Determine the (x, y) coordinate at the center of the cell enclosing the given text.  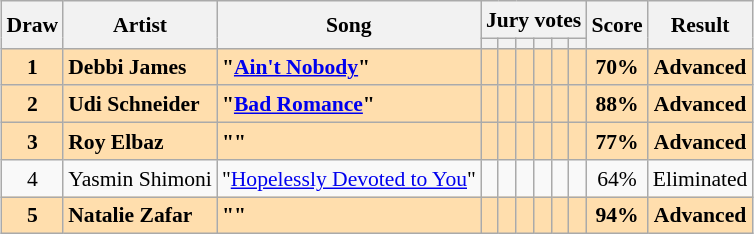
Song (349, 24)
88% (616, 104)
Roy Elbaz (140, 142)
Debbi James (140, 66)
Artist (140, 24)
64% (616, 178)
"Bad Romance" (349, 104)
Score (616, 24)
"Ain't Nobody" (349, 66)
5 (33, 216)
Jury votes (534, 20)
77% (616, 142)
4 (33, 178)
1 (33, 66)
Udi Schneider (140, 104)
"Hopelessly Devoted to You" (349, 178)
Yasmin Shimoni (140, 178)
70% (616, 66)
Eliminated (700, 178)
Draw (33, 24)
3 (33, 142)
Natalie Zafar (140, 216)
Result (700, 24)
94% (616, 216)
2 (33, 104)
